Determine the [x, y] coordinate at the center of the cell enclosing the given text.  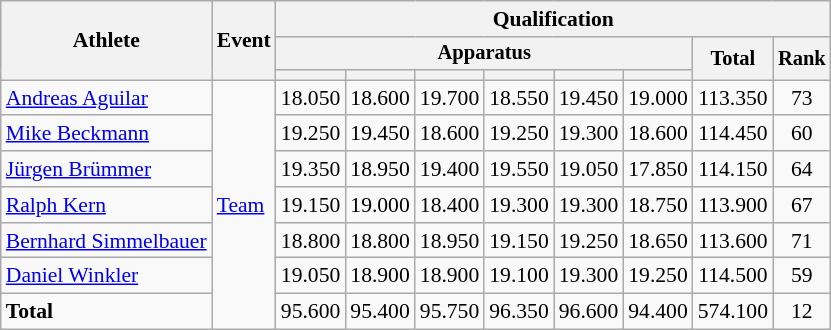
96.600 [588, 312]
Event [244, 40]
67 [802, 205]
19.350 [310, 169]
18.400 [450, 205]
19.400 [450, 169]
17.850 [658, 169]
114.500 [733, 276]
95.400 [380, 312]
95.750 [450, 312]
18.650 [658, 241]
Mike Beckmann [106, 134]
Rank [802, 58]
Jürgen Brümmer [106, 169]
Bernhard Simmelbauer [106, 241]
71 [802, 241]
Team [244, 204]
19.100 [518, 276]
18.550 [518, 98]
Athlete [106, 40]
Qualification [554, 19]
73 [802, 98]
94.400 [658, 312]
64 [802, 169]
19.550 [518, 169]
Apparatus [484, 54]
113.600 [733, 241]
59 [802, 276]
18.750 [658, 205]
18.050 [310, 98]
95.600 [310, 312]
19.700 [450, 98]
12 [802, 312]
114.450 [733, 134]
96.350 [518, 312]
114.150 [733, 169]
60 [802, 134]
574.100 [733, 312]
Andreas Aguilar [106, 98]
Ralph Kern [106, 205]
Daniel Winkler [106, 276]
113.350 [733, 98]
113.900 [733, 205]
